Find where the given text appears and provide that cell's center as (x, y) coordinate. 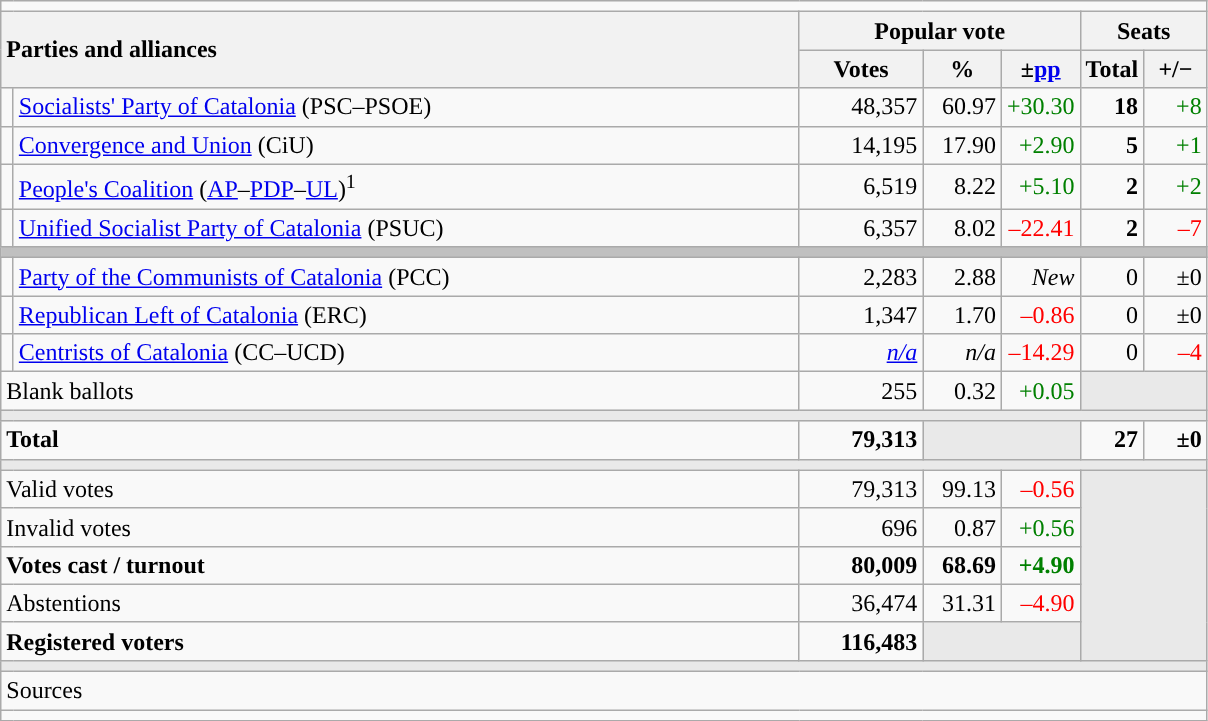
Centrists of Catalonia (CC–UCD) (406, 353)
31.31 (962, 603)
Seats (1144, 31)
Sources (604, 691)
Registered voters (400, 641)
Unified Socialist Party of Catalonia (PSUC) (406, 228)
New (1040, 277)
–0.56 (1040, 489)
+0.56 (1040, 527)
0.87 (962, 527)
8.22 (962, 186)
+2.90 (1040, 145)
48,357 (861, 107)
Blank ballots (400, 391)
+/− (1176, 69)
+0.05 (1040, 391)
68.69 (962, 565)
14,195 (861, 145)
6,357 (861, 228)
±pp (1040, 69)
6,519 (861, 186)
8.02 (962, 228)
% (962, 69)
–7 (1176, 228)
Parties and alliances (400, 50)
Popular vote (940, 31)
Invalid votes (400, 527)
+8 (1176, 107)
+1 (1176, 145)
60.97 (962, 107)
27 (1112, 440)
17.90 (962, 145)
–14.29 (1040, 353)
Convergence and Union (CiU) (406, 145)
–4.90 (1040, 603)
Valid votes (400, 489)
116,483 (861, 641)
36,474 (861, 603)
Socialists' Party of Catalonia (PSC–PSOE) (406, 107)
99.13 (962, 489)
Abstentions (400, 603)
+4.90 (1040, 565)
2,283 (861, 277)
Party of the Communists of Catalonia (PCC) (406, 277)
+2 (1176, 186)
5 (1112, 145)
People's Coalition (AP–PDP–UL)1 (406, 186)
255 (861, 391)
1,347 (861, 315)
–0.86 (1040, 315)
Republican Left of Catalonia (ERC) (406, 315)
2.88 (962, 277)
0.32 (962, 391)
80,009 (861, 565)
–22.41 (1040, 228)
18 (1112, 107)
696 (861, 527)
Votes (861, 69)
–4 (1176, 353)
+30.30 (1040, 107)
1.70 (962, 315)
Votes cast / turnout (400, 565)
+5.10 (1040, 186)
